Locate the cell with the specified text and output its [X, Y] center coordinate. 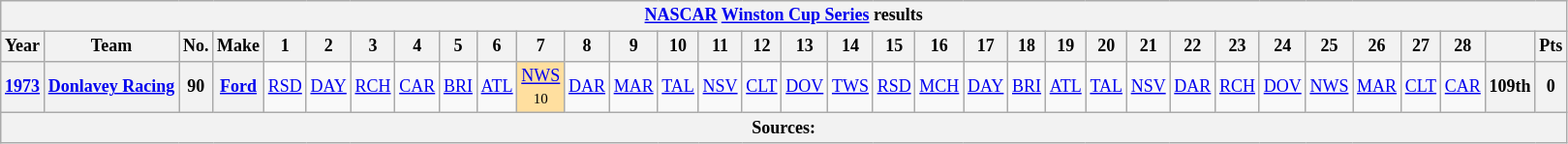
4 [417, 46]
Pts [1552, 46]
NASCAR Winston Cup Series results [784, 15]
3 [373, 46]
15 [894, 46]
19 [1065, 46]
22 [1193, 46]
20 [1106, 46]
1 [285, 46]
109th [1510, 87]
8 [587, 46]
9 [633, 46]
25 [1329, 46]
NWS10 [540, 87]
18 [1027, 46]
TWS [850, 87]
0 [1552, 87]
16 [939, 46]
Donlavey Racing [110, 87]
Make [238, 46]
Sources: [784, 128]
12 [761, 46]
90 [196, 87]
1973 [23, 87]
24 [1282, 46]
17 [986, 46]
Year [23, 46]
28 [1462, 46]
Ford [238, 87]
11 [721, 46]
MCH [939, 87]
23 [1238, 46]
5 [459, 46]
6 [497, 46]
7 [540, 46]
2 [328, 46]
Team [110, 46]
No. [196, 46]
26 [1377, 46]
13 [805, 46]
10 [678, 46]
14 [850, 46]
27 [1420, 46]
21 [1149, 46]
NWS [1329, 87]
